Determine the (x, y) coordinate at the center of the cell enclosing the given text.  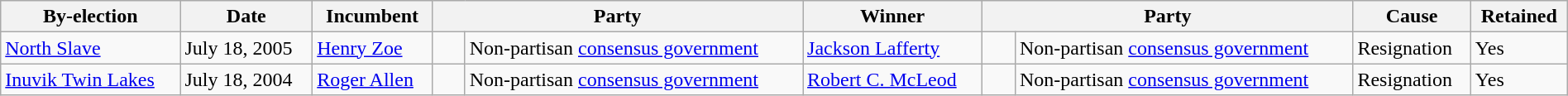
Roger Allen (372, 79)
Retained (1518, 17)
Henry Zoe (372, 48)
Winner (893, 17)
By-election (91, 17)
July 18, 2004 (246, 79)
Incumbent (372, 17)
Inuvik Twin Lakes (91, 79)
Jackson Lafferty (893, 48)
July 18, 2005 (246, 48)
Robert C. McLeod (893, 79)
Cause (1412, 17)
Date (246, 17)
North Slave (91, 48)
